From the cell containing the given text, extract its center point as [X, Y] coordinate. 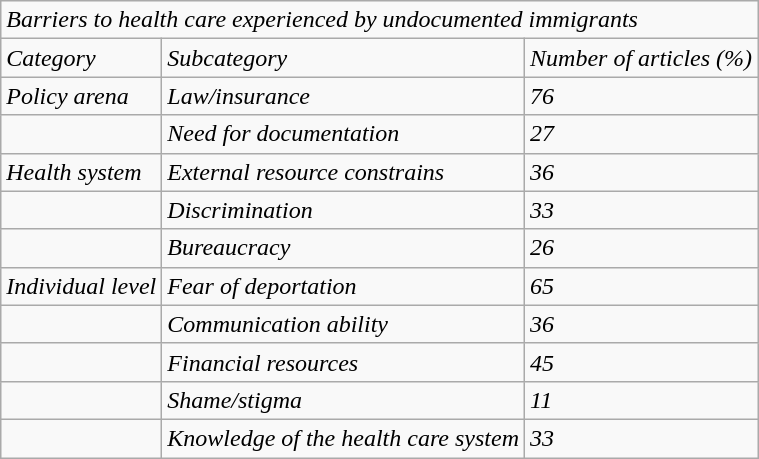
76 [642, 96]
Bureaucracy [344, 248]
Communication ability [344, 324]
Fear of deportation [344, 286]
Category [82, 58]
Financial resources [344, 362]
Policy arena [82, 96]
Need for documentation [344, 134]
Number of articles (%) [642, 58]
45 [642, 362]
11 [642, 400]
Subcategory [344, 58]
Knowledge of the health care system [344, 438]
Health system [82, 172]
Law/insurance [344, 96]
Discrimination [344, 210]
Barriers to health care experienced by undocumented immigrants [380, 20]
26 [642, 248]
27 [642, 134]
External resource constrains [344, 172]
Individual level [82, 286]
Shame/stigma [344, 400]
65 [642, 286]
